Locate the cell with the specified text and output its (x, y) center coordinate. 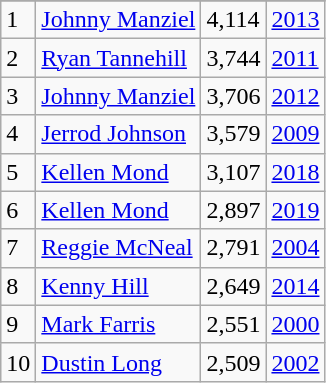
2011 (296, 58)
2002 (296, 362)
3 (18, 96)
3,107 (234, 172)
2009 (296, 134)
2 (18, 58)
3,744 (234, 58)
4,114 (234, 20)
2,791 (234, 248)
2012 (296, 96)
2,897 (234, 210)
Dustin Long (118, 362)
Ryan Tannehill (118, 58)
4 (18, 134)
2,551 (234, 324)
6 (18, 210)
Kenny Hill (118, 286)
Mark Farris (118, 324)
2000 (296, 324)
2004 (296, 248)
3,579 (234, 134)
5 (18, 172)
2,649 (234, 286)
7 (18, 248)
10 (18, 362)
2013 (296, 20)
1 (18, 20)
Reggie McNeal (118, 248)
2,509 (234, 362)
8 (18, 286)
Jerrod Johnson (118, 134)
2019 (296, 210)
3,706 (234, 96)
2018 (296, 172)
2014 (296, 286)
9 (18, 324)
